Return (x, y) of the center of cell containing provided text 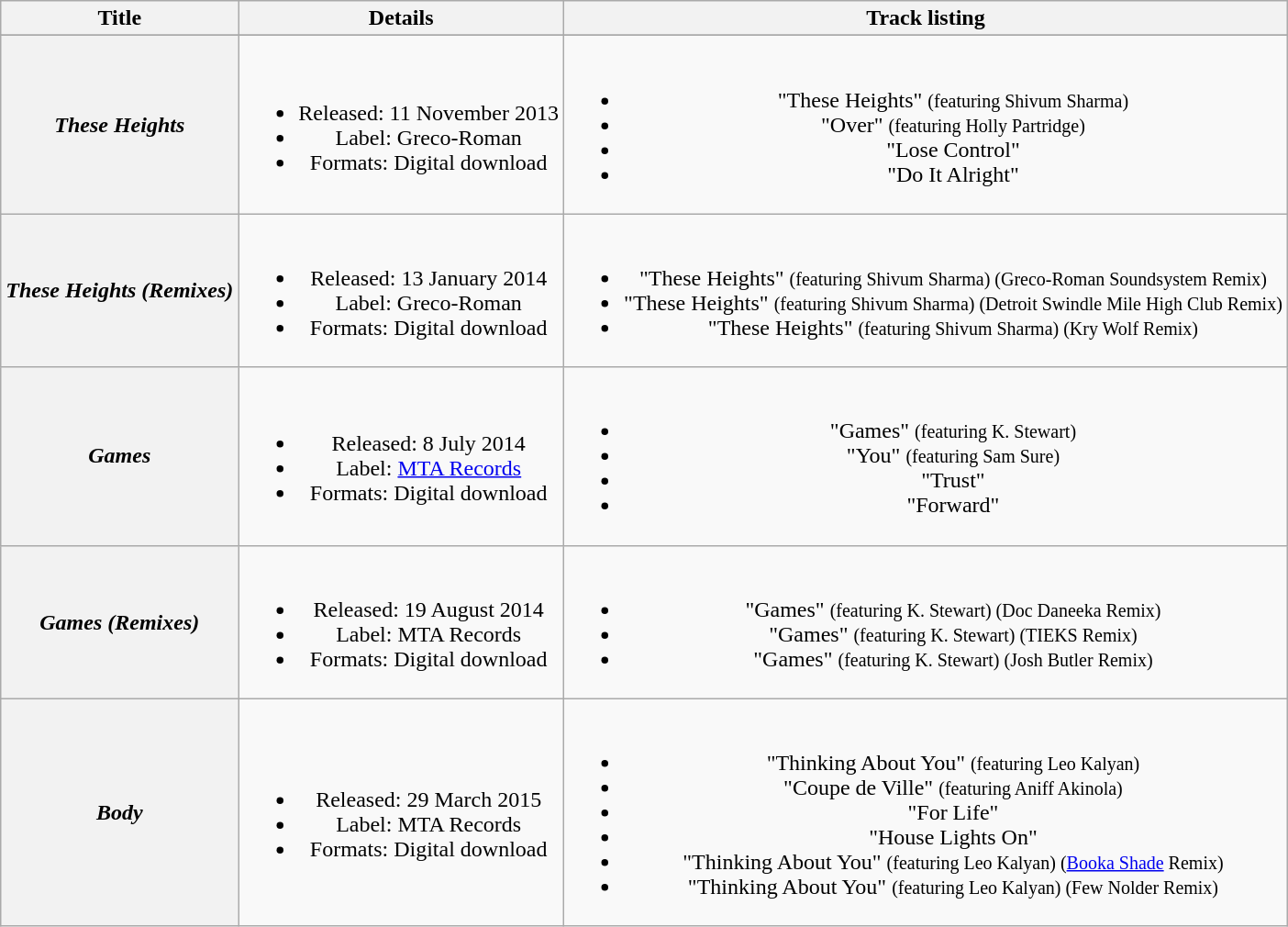
Track listing (927, 18)
Released: 13 January 2014Label: Greco-RomanFormats: Digital download (402, 290)
Body (119, 812)
"Games" (featuring K. Stewart) (Doc Daneeka Remix)"Games" (featuring K. Stewart) (TIEKS Remix)"Games" (featuring K. Stewart) (Josh Butler Remix) (927, 622)
Title (119, 18)
These Heights (119, 125)
Details (402, 18)
Released: 29 March 2015Label: MTA RecordsFormats: Digital download (402, 812)
Released: 8 July 2014Label: MTA RecordsFormats: Digital download (402, 456)
Released: 19 August 2014Label: MTA RecordsFormats: Digital download (402, 622)
Released: 11 November 2013Label: Greco-RomanFormats: Digital download (402, 125)
Games (119, 456)
These Heights (Remixes) (119, 290)
"Games" (featuring K. Stewart)"You" (featuring Sam Sure)"Trust""Forward" (927, 456)
Games (Remixes) (119, 622)
"These Heights" (featuring Shivum Sharma)"Over" (featuring Holly Partridge)"Lose Control""Do It Alright" (927, 125)
